Pinpoint the cell where the given text exists, returning its (x, y) midpoint coordinate. 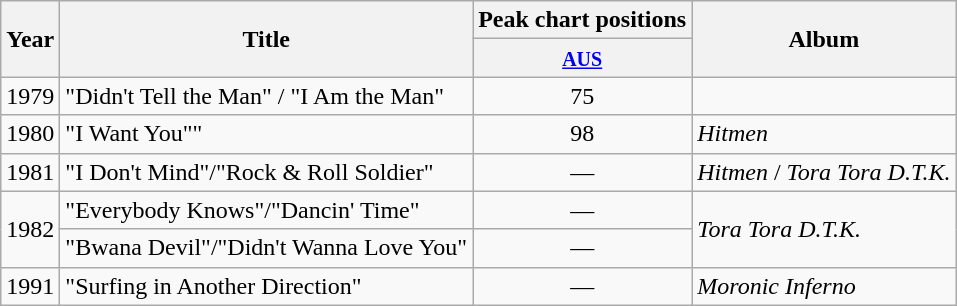
1981 (30, 172)
75 (582, 96)
Title (266, 39)
1979 (30, 96)
"Didn't Tell the Man" / "I Am the Man" (266, 96)
Album (824, 39)
"Everybody Knows"/"Dancin' Time" (266, 210)
98 (582, 134)
1980 (30, 134)
AUS (582, 58)
Hitmen (824, 134)
"I Don't Mind"/"Rock & Roll Soldier" (266, 172)
Hitmen / Tora Tora D.T.K. (824, 172)
"Bwana Devil"/"Didn't Wanna Love You" (266, 248)
Tora Tora D.T.K. (824, 229)
Moronic Inferno (824, 286)
Peak chart positions (582, 20)
"Surfing in Another Direction" (266, 286)
1991 (30, 286)
Year (30, 39)
"I Want You"" (266, 134)
1982 (30, 229)
